Extract the (X, Y) coordinate from the center of the cell holding the provided text.  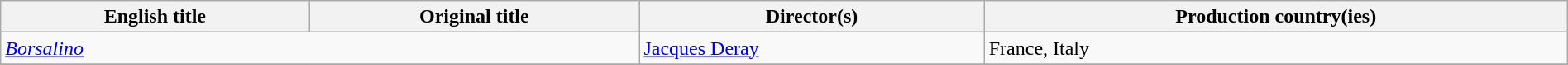
Production country(ies) (1275, 17)
English title (155, 17)
Jacques Deray (812, 48)
Director(s) (812, 17)
France, Italy (1275, 48)
Original title (475, 17)
Borsalino (320, 48)
